Determine the (x, y) coordinate at the center of the cell enclosing the given text.  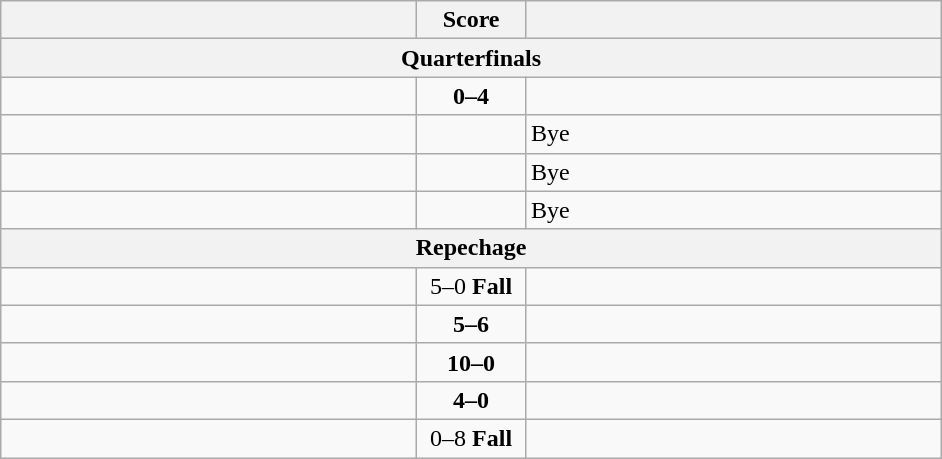
4–0 (472, 400)
10–0 (472, 362)
Repechage (472, 248)
5–6 (472, 324)
0–4 (472, 96)
Quarterfinals (472, 58)
Score (472, 20)
5–0 Fall (472, 286)
0–8 Fall (472, 438)
